Identify which cell holds the provided text, then report its (x, y) central coordinate. 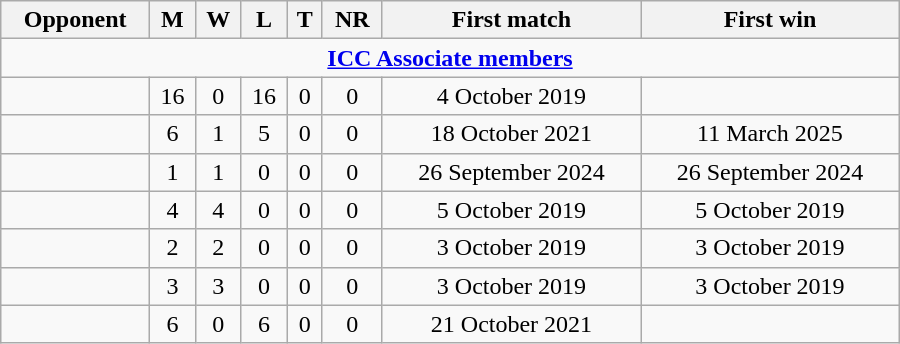
M (173, 20)
W (218, 20)
11 March 2025 (770, 134)
Opponent (76, 20)
NR (352, 20)
4 October 2019 (511, 96)
First win (770, 20)
18 October 2021 (511, 134)
ICC Associate members (450, 58)
L (264, 20)
5 (264, 134)
First match (511, 20)
21 October 2021 (511, 324)
T (304, 20)
